Extract the (x, y) coordinate from the center of the cell holding the provided text.  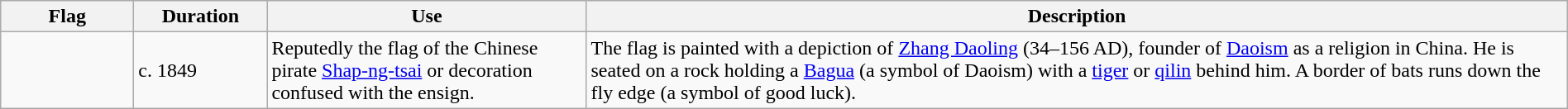
Reputedly the flag of the Chinese pirate Shap-ng-tsai or decoration confused with the ensign. (427, 70)
Description (1077, 17)
Flag (68, 17)
Duration (200, 17)
c. 1849 (200, 70)
Use (427, 17)
